Find where the given text appears and provide that cell's center as [x, y] coordinate. 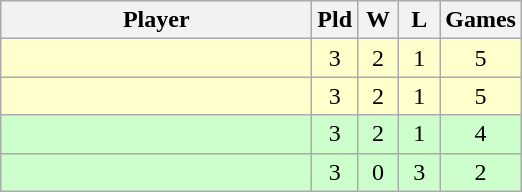
4 [481, 134]
0 [378, 172]
Player [156, 20]
W [378, 20]
Games [481, 20]
Pld [335, 20]
L [420, 20]
